Extract the [x, y] coordinate from the center of the cell holding the provided text.  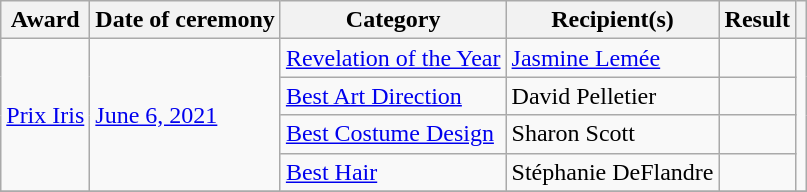
Jasmine Lemée [612, 58]
Best Hair [393, 172]
Recipient(s) [612, 20]
Result [757, 20]
Stéphanie DeFlandre [612, 172]
Date of ceremony [186, 20]
David Pelletier [612, 96]
Best Art Direction [393, 96]
Best Costume Design [393, 134]
Award [46, 20]
Prix Iris [46, 115]
June 6, 2021 [186, 115]
Category [393, 20]
Sharon Scott [612, 134]
Revelation of the Year [393, 58]
